Locate the cell with the specified text and output its (X, Y) center coordinate. 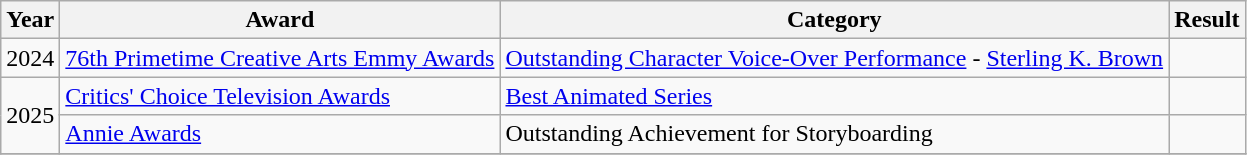
2024 (30, 58)
2025 (30, 115)
Outstanding Achievement for Storyboarding (834, 134)
Year (30, 20)
Annie Awards (280, 134)
76th Primetime Creative Arts Emmy Awards (280, 58)
Best Animated Series (834, 96)
Award (280, 20)
Result (1207, 20)
Outstanding Character Voice-Over Performance - Sterling K. Brown (834, 58)
Critics' Choice Television Awards (280, 96)
Category (834, 20)
